For the text-containing cell, return its midpoint in (x, y) coordinate format. 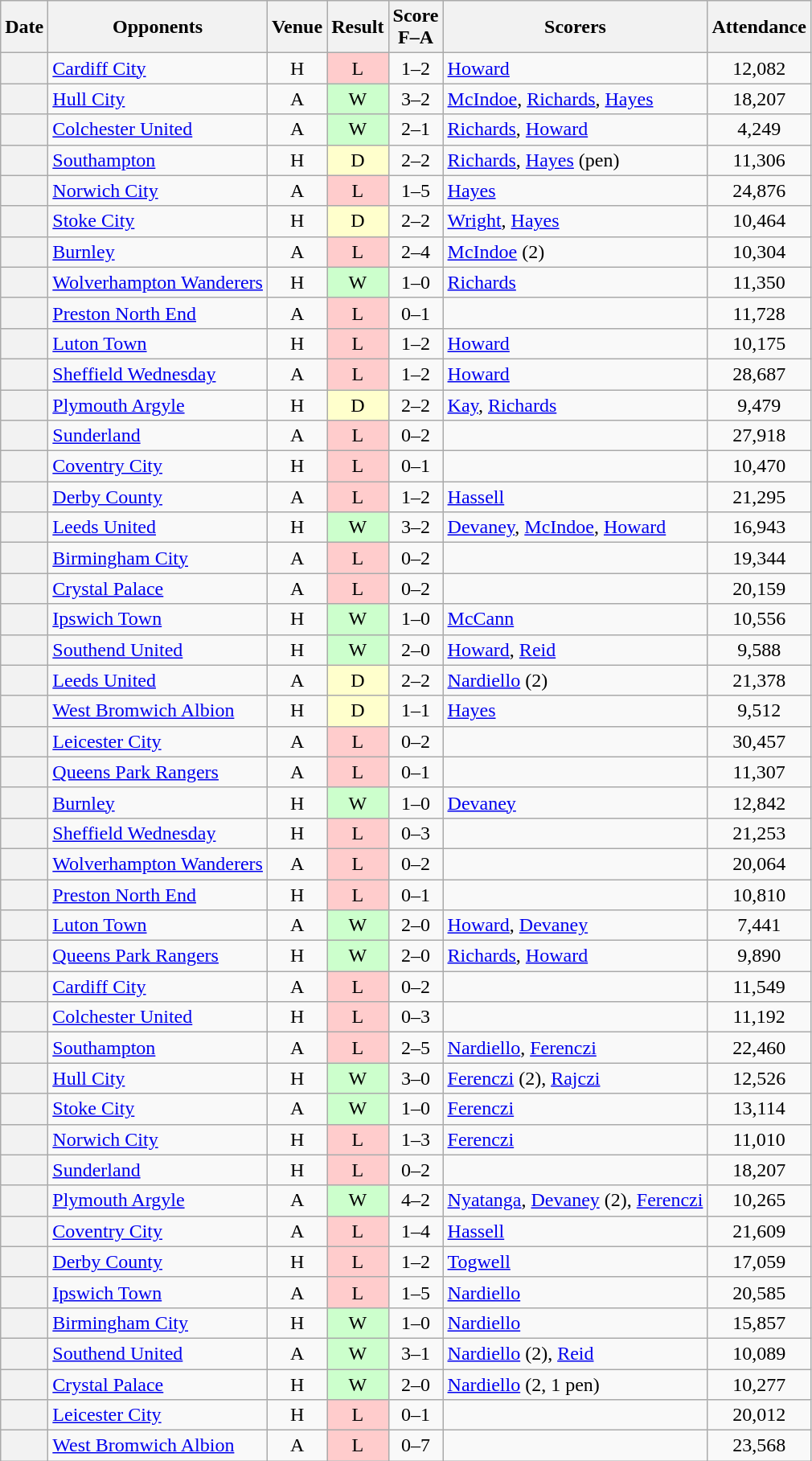
11,306 (759, 160)
ScoreF–A (416, 27)
2–4 (416, 252)
Richards, Hayes (pen) (576, 160)
Richards (576, 282)
Venue (297, 27)
24,876 (759, 191)
Nardiello (2) (576, 680)
20,012 (759, 1415)
22,460 (759, 1048)
9,890 (759, 956)
1–1 (416, 711)
Devaney (576, 802)
23,568 (759, 1446)
17,059 (759, 1262)
11,192 (759, 1017)
Kay, Richards (576, 404)
12,526 (759, 1078)
Attendance (759, 27)
10,470 (759, 466)
Devaney, McIndoe, Howard (576, 527)
10,089 (759, 1353)
12,842 (759, 802)
Howard, Reid (576, 650)
21,609 (759, 1231)
4–2 (416, 1200)
27,918 (759, 436)
Nyatanga, Devaney (2), Ferenczi (576, 1200)
Opponents (158, 27)
McCann (576, 619)
11,307 (759, 772)
Scorers (576, 27)
Wright, Hayes (576, 221)
9,512 (759, 711)
10,265 (759, 1200)
11,549 (759, 987)
21,295 (759, 497)
10,464 (759, 221)
Date (24, 27)
21,253 (759, 833)
20,585 (759, 1292)
21,378 (759, 680)
9,479 (759, 404)
11,010 (759, 1139)
28,687 (759, 374)
2–5 (416, 1048)
3–1 (416, 1353)
16,943 (759, 527)
Ferenczi (2), Rajczi (576, 1078)
10,175 (759, 343)
19,344 (759, 558)
Nardiello (2), Reid (576, 1353)
Howard, Devaney (576, 925)
McIndoe (2) (576, 252)
10,810 (759, 895)
2–1 (416, 129)
11,728 (759, 313)
Result (358, 27)
7,441 (759, 925)
1–3 (416, 1139)
4,249 (759, 129)
13,114 (759, 1109)
10,277 (759, 1384)
3–0 (416, 1078)
20,159 (759, 589)
0–7 (416, 1446)
12,082 (759, 68)
Nardiello (2, 1 pen) (576, 1384)
1–4 (416, 1231)
Nardiello, Ferenczi (576, 1048)
20,064 (759, 864)
McIndoe, Richards, Hayes (576, 99)
15,857 (759, 1323)
11,350 (759, 282)
9,588 (759, 650)
Togwell (576, 1262)
10,556 (759, 619)
30,457 (759, 741)
10,304 (759, 252)
